Determine the [x, y] coordinate at the center of the cell enclosing the given text.  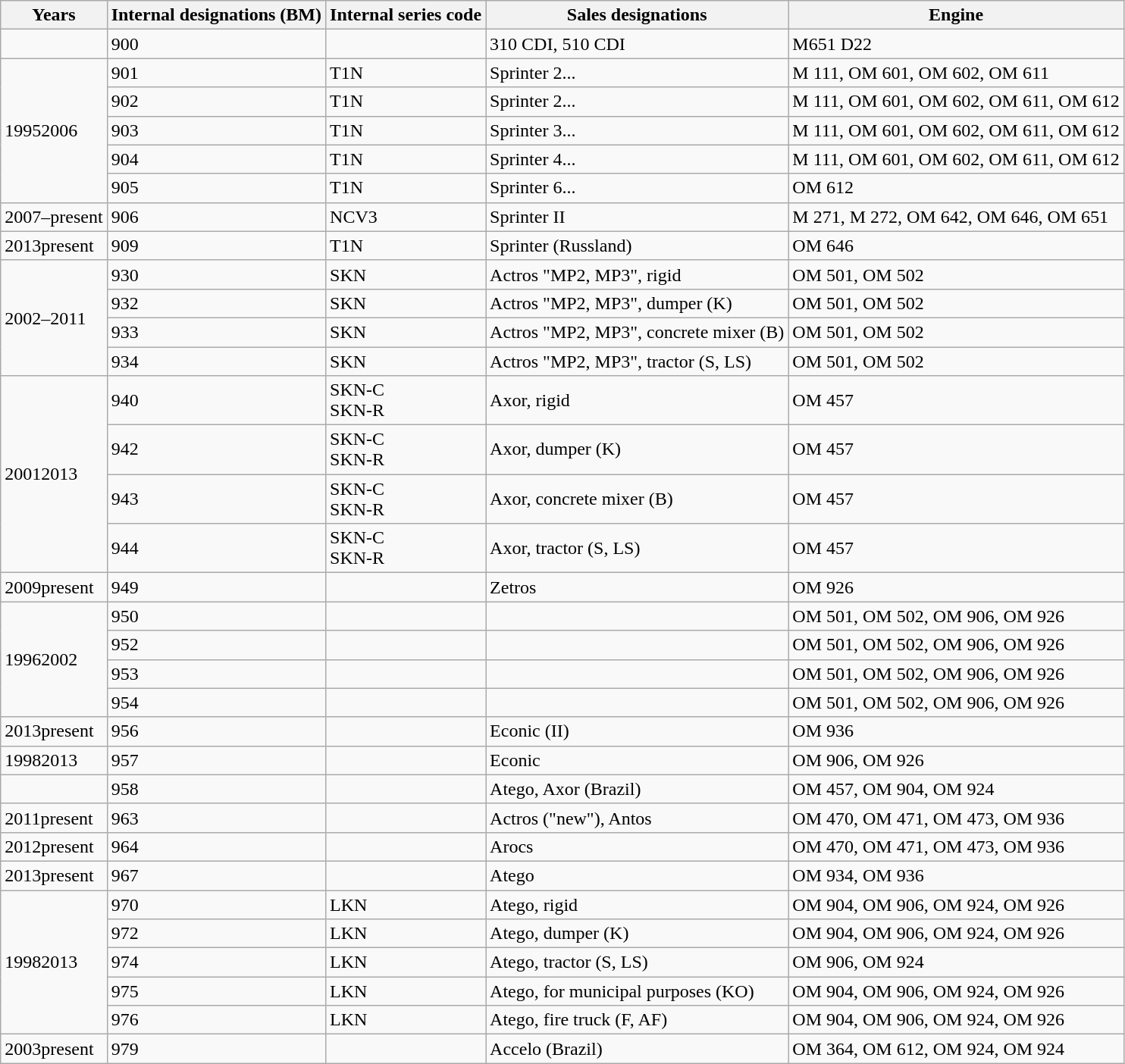
900 [216, 44]
Sprinter 6... [637, 188]
933 [216, 332]
2009present [54, 587]
OM 364, OM 612, OM 924, OM 924 [956, 1049]
903 [216, 130]
979 [216, 1049]
2003present [54, 1049]
Atego, dumper (K) [637, 934]
310 CDI, 510 CDI [637, 44]
952 [216, 645]
OM 906, OM 924 [956, 962]
909 [216, 246]
902 [216, 102]
Actros "MP2, MP3", rigid [637, 274]
Axor, dumper (K) [637, 450]
976 [216, 1020]
958 [216, 789]
Zetros [637, 587]
Actros ("new"), Antos [637, 818]
956 [216, 731]
905 [216, 188]
Axor, concrete mixer (B) [637, 499]
Atego, for municipal purposes (KO) [637, 991]
Accelo (Brazil) [637, 1049]
Axor, tractor (S, LS) [637, 549]
Econic (II) [637, 731]
OM 936 [956, 731]
944 [216, 549]
OM 926 [956, 587]
Actros "MP2, MP3", tractor (S, LS) [637, 361]
963 [216, 818]
972 [216, 934]
Sprinter (Russland) [637, 246]
OM 457, OM 904, OM 924 [956, 789]
950 [216, 616]
Atego, rigid [637, 904]
Sales designations [637, 15]
OM 612 [956, 188]
OM 646 [956, 246]
943 [216, 499]
2007–present [54, 217]
Actros "MP2, MP3", concrete mixer (B) [637, 332]
M 271, M 272, OM 642, OM 646, OM 651 [956, 217]
901 [216, 73]
Sprinter 4... [637, 159]
957 [216, 760]
Atego, tractor (S, LS) [637, 962]
Actros "MP2, MP3", dumper (K) [637, 303]
Sprinter II [637, 217]
Engine [956, 15]
2002–2011 [54, 318]
Sprinter 3... [637, 130]
Internal designations (BM) [216, 15]
Atego, fire truck (F, AF) [637, 1020]
974 [216, 962]
970 [216, 904]
M 111, OM 601, OM 602, OM 611 [956, 73]
953 [216, 674]
Internal series code [406, 15]
954 [216, 703]
942 [216, 450]
930 [216, 274]
949 [216, 587]
OM 934, OM 936 [956, 875]
940 [216, 400]
NCV3 [406, 217]
19952006 [54, 130]
Econic [637, 760]
906 [216, 217]
M651 D22 [956, 44]
20012013 [54, 474]
OM 906, OM 926 [956, 760]
2011present [54, 818]
964 [216, 847]
967 [216, 875]
19962002 [54, 659]
Atego, Axor (Brazil) [637, 789]
904 [216, 159]
Atego [637, 875]
Arocs [637, 847]
Years [54, 15]
932 [216, 303]
2012present [54, 847]
934 [216, 361]
975 [216, 991]
Axor, rigid [637, 400]
